Search for the cell housing the specified text and yield its (x, y) center coordinate. 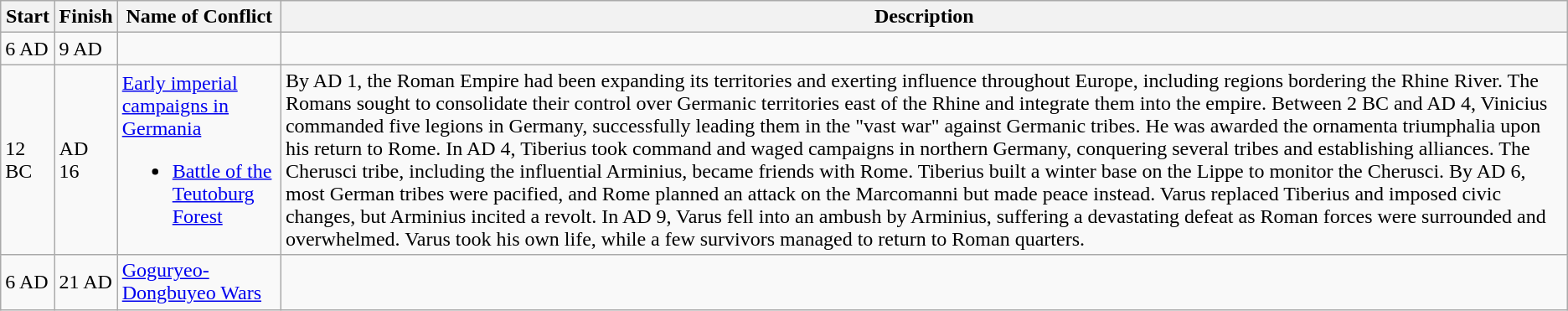
AD 16 (85, 159)
Early imperial campaigns in GermaniaBattle of the Teutoburg Forest (199, 159)
Name of Conflict (199, 17)
21 AD (85, 282)
Goguryeo-Dongbuyeo Wars (199, 282)
9 AD (85, 49)
Description (924, 17)
Start (28, 17)
12 BC (28, 159)
Finish (85, 17)
